Detect which cell encompasses the target text, then output its (X, Y) center coordinate. 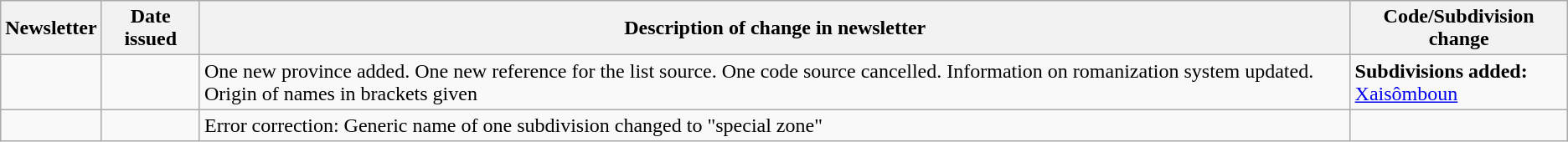
Code/Subdivision change (1459, 28)
Description of change in newsletter (775, 28)
Date issued (151, 28)
Newsletter (51, 28)
Error correction: Generic name of one subdivision changed to "special zone" (775, 125)
Subdivisions added: Xaisômboun (1459, 82)
